Return (X, Y) of the center of cell containing provided text 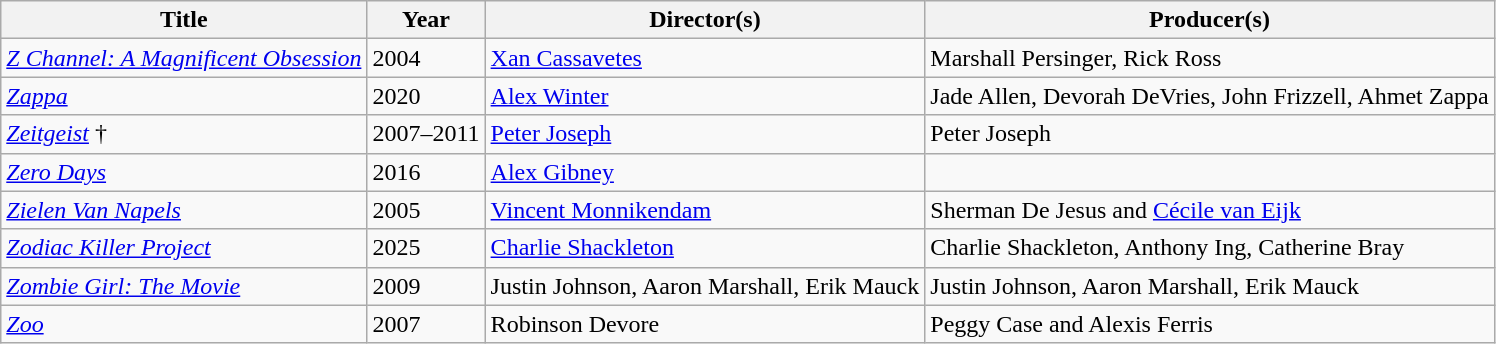
Jade Allen, Devorah DeVries, John Frizzell, Ahmet Zappa (1210, 96)
Zielen Van Napels (184, 210)
2005 (426, 210)
Sherman De Jesus and Cécile van Eijk (1210, 210)
Charlie Shackleton (705, 248)
Marshall Persinger, Rick Ross (1210, 58)
Zoo (184, 324)
Zombie Girl: The Movie (184, 286)
2016 (426, 172)
Vincent Monnikendam (705, 210)
Alex Gibney (705, 172)
2025 (426, 248)
2004 (426, 58)
2007 (426, 324)
Director(s) (705, 20)
Zero Days (184, 172)
Zeitgeist † (184, 134)
Title (184, 20)
2009 (426, 286)
2020 (426, 96)
2007–2011 (426, 134)
Z Channel: A Magnificent Obsession (184, 58)
Year (426, 20)
Charlie Shackleton, Anthony Ing, Catherine Bray (1210, 248)
Xan Cassavetes (705, 58)
Robinson Devore (705, 324)
Alex Winter (705, 96)
Producer(s) (1210, 20)
Zodiac Killer Project (184, 248)
Zappa (184, 96)
Peggy Case and Alexis Ferris (1210, 324)
